Identify which cell holds the provided text, then report its (X, Y) central coordinate. 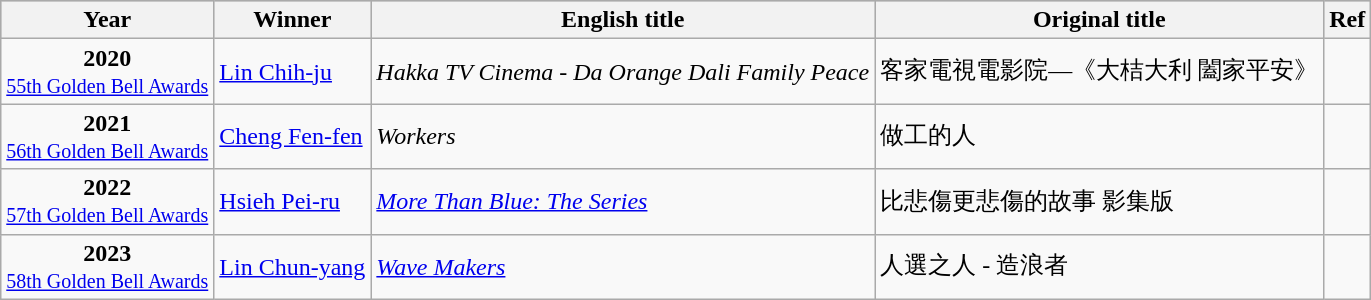
English title (623, 20)
Cheng Fen-fen (292, 136)
Winner (292, 20)
Ref (1348, 20)
2020 55th Golden Bell Awards (108, 72)
客家電視電影院—《大桔大利 闔家平安》 (1100, 72)
比悲傷更悲傷的故事 影集版 (1100, 202)
2023 58th Golden Bell Awards (108, 266)
More Than Blue: The Series (623, 202)
2022 57th Golden Bell Awards (108, 202)
Workers (623, 136)
Year (108, 20)
人選之人 - 造浪者 (1100, 266)
2021 56th Golden Bell Awards (108, 136)
Lin Chun-yang (292, 266)
Lin Chih-ju (292, 72)
做工的人 (1100, 136)
Hsieh Pei-ru (292, 202)
Wave Makers (623, 266)
Original title (1100, 20)
Hakka TV Cinema - Da Orange Dali Family Peace (623, 72)
